Output the (x, y) coordinate of the center of the cell containing the given text.  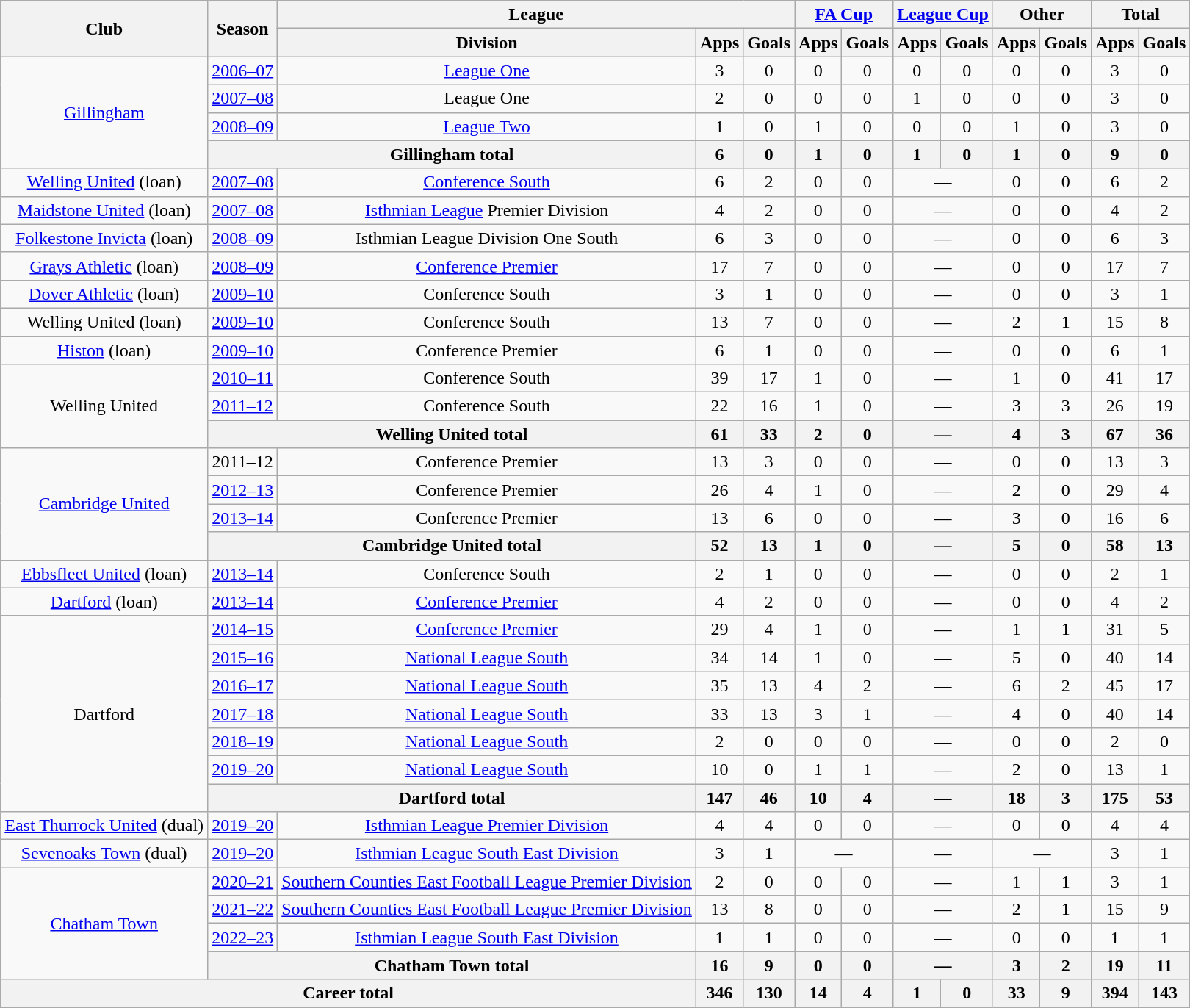
League (536, 15)
2006–07 (242, 71)
34 (719, 658)
35 (719, 685)
Grays Athletic (loan) (104, 266)
Maidstone United (loan) (104, 210)
Cambridge United total (452, 546)
Chatham Town (104, 924)
36 (1164, 434)
2020–21 (242, 882)
FA Cup (844, 15)
46 (769, 797)
2016–17 (242, 685)
Isthmian League Division One South (487, 238)
346 (719, 993)
31 (1115, 630)
Welling United (104, 406)
2022–23 (242, 937)
2012–13 (242, 490)
147 (719, 797)
Gillingham (104, 112)
Histon (loan) (104, 350)
Folkestone Invicta (loan) (104, 238)
Dartford total (452, 797)
39 (719, 378)
Other (1042, 15)
130 (769, 993)
22 (719, 406)
Season (242, 29)
2010–11 (242, 378)
61 (719, 434)
Dover Athletic (loan) (104, 294)
45 (1115, 685)
Cambridge United (104, 504)
Dartford (loan) (104, 602)
Ebbsfleet United (loan) (104, 574)
394 (1115, 993)
Welling United total (452, 434)
2017–18 (242, 713)
2021–22 (242, 910)
Total (1141, 15)
Dartford (104, 713)
East Thurrock United (dual) (104, 826)
Division (487, 43)
Sevenoaks Town (dual) (104, 854)
41 (1115, 378)
Career total (348, 993)
2015–16 (242, 658)
Club (104, 29)
53 (1164, 797)
2014–15 (242, 630)
52 (719, 546)
11 (1164, 965)
175 (1115, 797)
2018–19 (242, 741)
Gillingham total (452, 154)
58 (1115, 546)
18 (1016, 797)
67 (1115, 434)
143 (1164, 993)
League Cup (943, 15)
League Two (487, 126)
Chatham Town total (452, 965)
